Detect which cell encompasses the target text, then output its [X, Y] center coordinate. 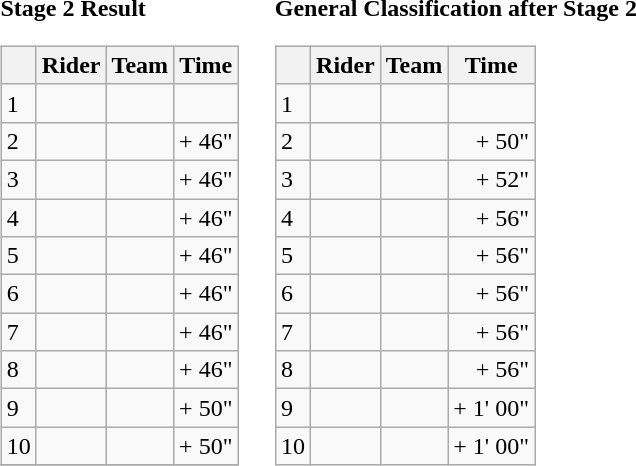
+ 52" [492, 179]
